Find where the given text appears and provide that cell's center as (x, y) coordinate. 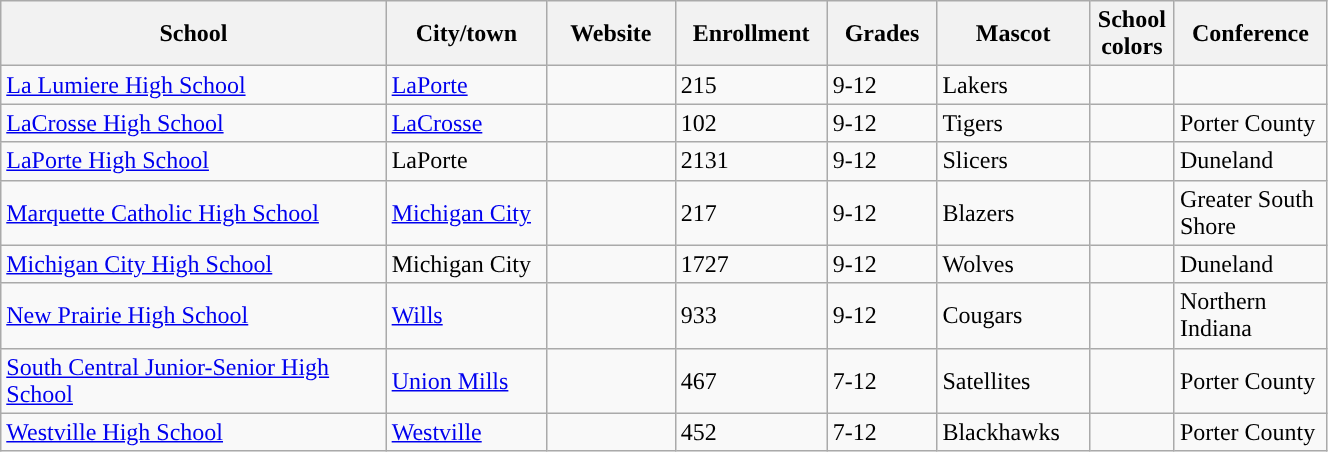
Satellites (1013, 380)
Northern Indiana (1250, 316)
Cougars (1013, 316)
Website (611, 34)
452 (751, 432)
School (194, 34)
City/town (466, 34)
Conference (1250, 34)
Greater South Shore (1250, 212)
467 (751, 380)
217 (751, 212)
LaCrosse (466, 123)
Grades (882, 34)
2131 (751, 161)
Mascot (1013, 34)
LaPorte High School (194, 161)
School colors (1132, 34)
Lakers (1013, 85)
La Lumiere High School (194, 85)
Union Mills (466, 380)
Wolves (1013, 264)
1727 (751, 264)
Tigers (1013, 123)
102 (751, 123)
Blazers (1013, 212)
LaCrosse High School (194, 123)
Slicers (1013, 161)
Enrollment (751, 34)
Marquette Catholic High School (194, 212)
Wills (466, 316)
Michigan City High School (194, 264)
Westville High School (194, 432)
Blackhawks (1013, 432)
New Prairie High School (194, 316)
Westville (466, 432)
215 (751, 85)
933 (751, 316)
South Central Junior-Senior High School (194, 380)
